Return the (X, Y) coordinate for the center point of the cell that contains the specified text.  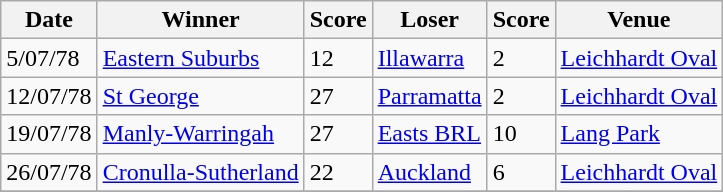
St George (200, 96)
Manly-Warringah (200, 134)
Loser (430, 20)
5/07/78 (49, 58)
Date (49, 20)
Auckland (430, 172)
26/07/78 (49, 172)
19/07/78 (49, 134)
Venue (639, 20)
Parramatta (430, 96)
Winner (200, 20)
6 (521, 172)
Illawarra (430, 58)
10 (521, 134)
Eastern Suburbs (200, 58)
Easts BRL (430, 134)
Cronulla-Sutherland (200, 172)
22 (338, 172)
Lang Park (639, 134)
12/07/78 (49, 96)
12 (338, 58)
